From the cell containing the given text, extract its center point as (x, y) coordinate. 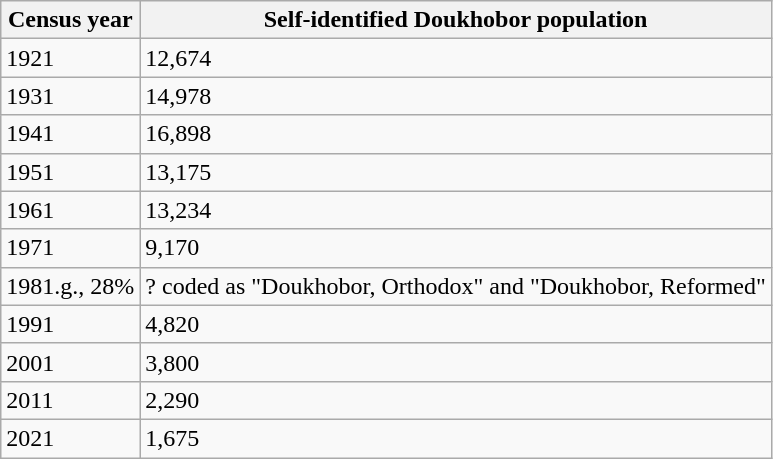
9,170 (456, 248)
13,175 (456, 172)
1941 (70, 134)
1971 (70, 248)
2,290 (456, 400)
1921 (70, 58)
1,675 (456, 438)
? coded as "Doukhobor, Orthodox" and "Doukhobor, Reformed" (456, 286)
1951 (70, 172)
12,674 (456, 58)
1981.g., 28% (70, 286)
Self-identified Doukhobor population (456, 20)
13,234 (456, 210)
1991 (70, 324)
2001 (70, 362)
3,800 (456, 362)
1931 (70, 96)
4,820 (456, 324)
2021 (70, 438)
14,978 (456, 96)
16,898 (456, 134)
2011 (70, 400)
Census year (70, 20)
1961 (70, 210)
